Identify which cell holds the provided text, then report its (x, y) central coordinate. 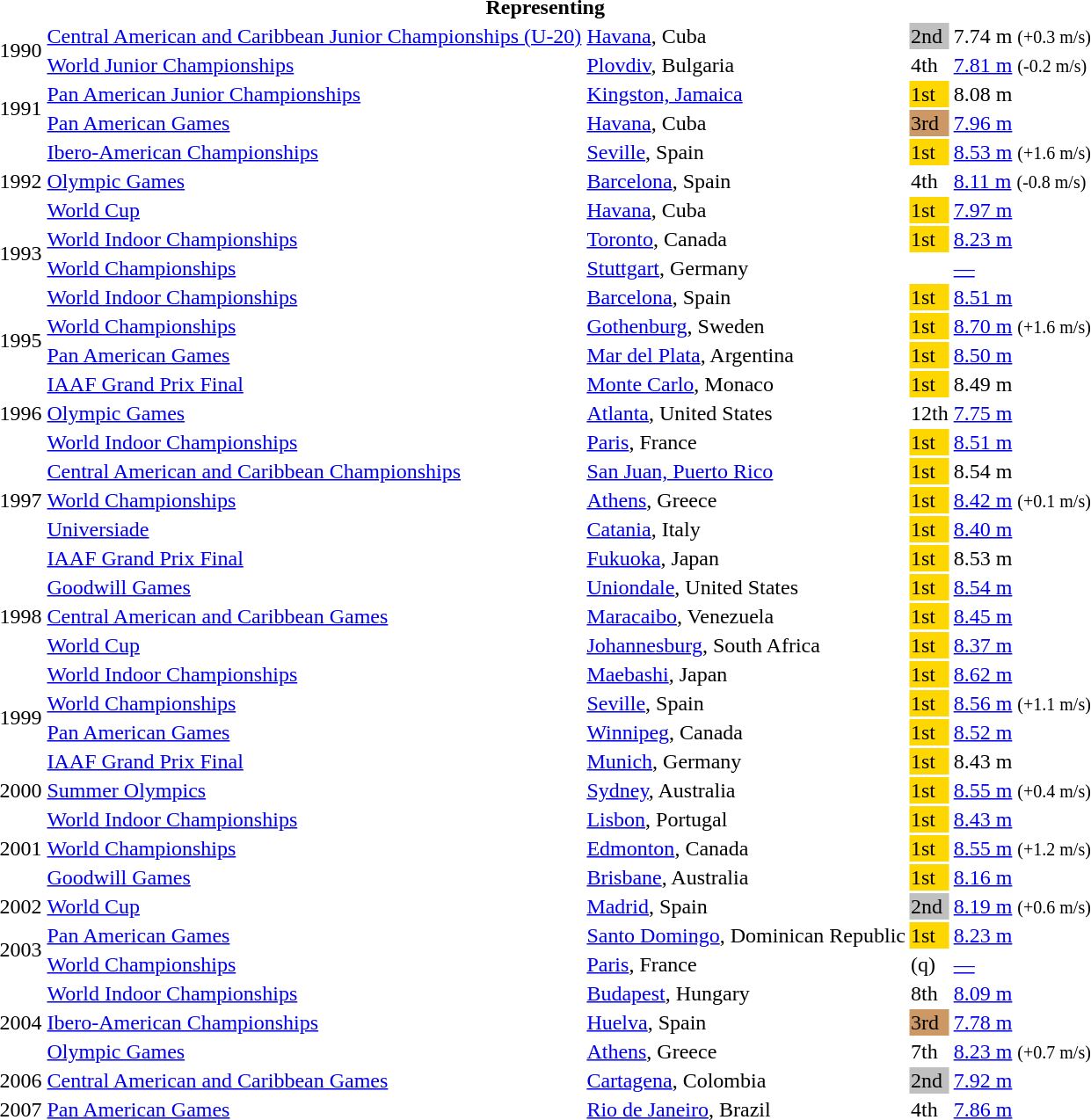
7th (929, 1051)
Mar del Plata, Argentina (746, 355)
Uniondale, United States (746, 587)
Edmonton, Canada (746, 848)
Sydney, Australia (746, 790)
Budapest, Hungary (746, 993)
Atlanta, United States (746, 413)
Universiade (315, 529)
Summer Olympics (315, 790)
Fukuoka, Japan (746, 558)
San Juan, Puerto Rico (746, 471)
(q) (929, 964)
Toronto, Canada (746, 239)
Maracaibo, Venezuela (746, 616)
12th (929, 413)
Gothenburg, Sweden (746, 326)
8th (929, 993)
Plovdiv, Bulgaria (746, 65)
Santo Domingo, Dominican Republic (746, 935)
Catania, Italy (746, 529)
Central American and Caribbean Junior Championships (U-20) (315, 36)
Winnipeg, Canada (746, 732)
World Junior Championships (315, 65)
Munich, Germany (746, 761)
Lisbon, Portugal (746, 819)
Kingston, Jamaica (746, 94)
Johannesburg, South Africa (746, 645)
Brisbane, Australia (746, 877)
Stuttgart, Germany (746, 268)
Central American and Caribbean Championships (315, 471)
Monte Carlo, Monaco (746, 384)
Huelva, Spain (746, 1022)
Maebashi, Japan (746, 674)
Madrid, Spain (746, 906)
Pan American Junior Championships (315, 94)
Cartagena, Colombia (746, 1080)
